Identify which cell holds the provided text, then report its [x, y] central coordinate. 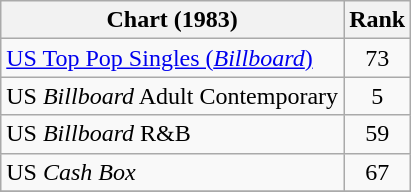
US Billboard R&B [172, 134]
Rank [378, 20]
US Billboard Adult Contemporary [172, 96]
59 [378, 134]
73 [378, 58]
5 [378, 96]
Chart (1983) [172, 20]
US Cash Box [172, 172]
US Top Pop Singles (Billboard) [172, 58]
67 [378, 172]
